Provide the (x, y) coordinate of the cell's center where the given text is located.  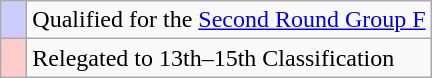
Relegated to 13th–15th Classification (229, 58)
Qualified for the Second Round Group F (229, 20)
